Detect which cell encompasses the target text, then output its (X, Y) center coordinate. 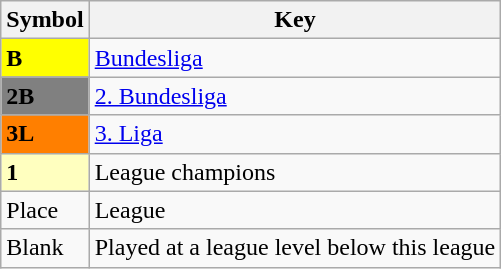
League (295, 210)
3L (45, 134)
Bundesliga (295, 58)
Played at a league level below this league (295, 248)
B (45, 58)
League champions (295, 172)
1 (45, 172)
2. Bundesliga (295, 96)
Place (45, 210)
Blank (45, 248)
Key (295, 20)
Symbol (45, 20)
3. Liga (295, 134)
2B (45, 96)
